Determine the [x, y] coordinate at the center of the cell enclosing the given text.  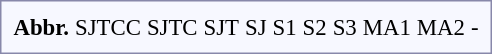
SJTCC [108, 27]
SJTC [172, 27]
S3 [344, 27]
SJ [256, 27]
S2 [314, 27]
- [474, 27]
SJT [221, 27]
MA2 [440, 27]
S1 [284, 27]
MA1 [386, 27]
Abbr. [42, 27]
